Scan for the cell matching the given text and deliver its [x, y] coordinate at center. 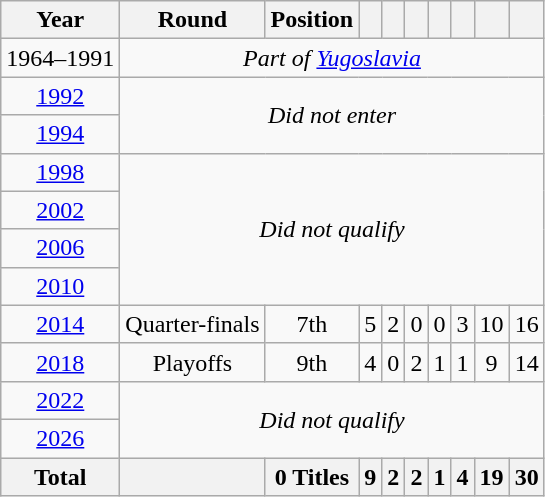
2002 [60, 210]
16 [526, 324]
1998 [60, 172]
Total [60, 477]
7th [312, 324]
2014 [60, 324]
Quarter-finals [192, 324]
2018 [60, 362]
2022 [60, 400]
2026 [60, 438]
3 [462, 324]
10 [492, 324]
2006 [60, 248]
0 Titles [312, 477]
Round [192, 20]
14 [526, 362]
Playoffs [192, 362]
1994 [60, 134]
30 [526, 477]
1964–1991 [60, 58]
2010 [60, 286]
1992 [60, 96]
Part of Yugoslavia [332, 58]
Did not enter [332, 115]
5 [370, 324]
9th [312, 362]
Position [312, 20]
Year [60, 20]
19 [492, 477]
